Return the (x, y) coordinate for the center point of the cell that contains the specified text.  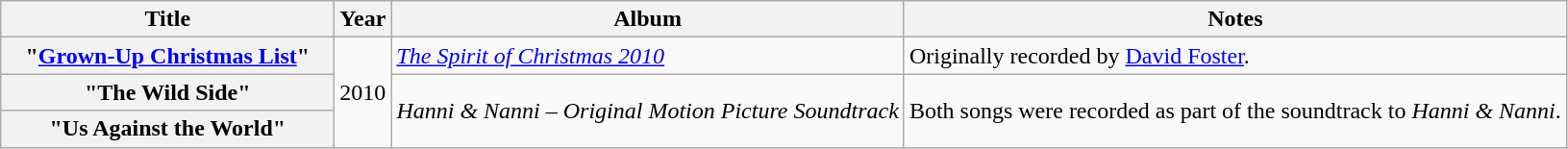
Originally recorded by David Foster. (1234, 56)
Album (648, 19)
Notes (1234, 19)
"The Wild Side" (167, 92)
Both songs were recorded as part of the soundtrack to Hanni & Nanni. (1234, 111)
The Spirit of Christmas 2010 (648, 56)
Year (363, 19)
2010 (363, 92)
Title (167, 19)
Hanni & Nanni – Original Motion Picture Soundtrack (648, 111)
"Us Against the World" (167, 129)
"Grown-Up Christmas List" (167, 56)
